Locate the cell with the specified text and output its [X, Y] center coordinate. 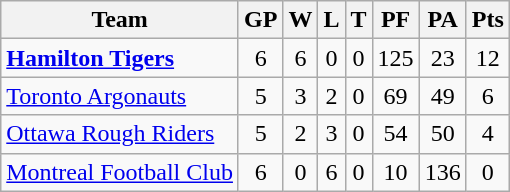
54 [396, 134]
Hamilton Tigers [120, 58]
T [358, 20]
12 [488, 58]
Team [120, 20]
69 [396, 96]
23 [442, 58]
4 [488, 134]
PF [396, 20]
Ottawa Rough Riders [120, 134]
Toronto Argonauts [120, 96]
49 [442, 96]
Montreal Football Club [120, 172]
10 [396, 172]
136 [442, 172]
50 [442, 134]
PA [442, 20]
125 [396, 58]
Pts [488, 20]
W [300, 20]
GP [260, 20]
L [332, 20]
